Return the [x, y] coordinate for the center point of the cell that contains the specified text.  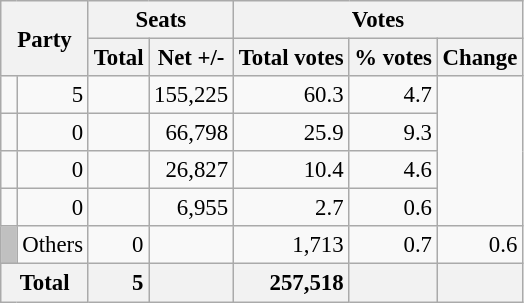
155,225 [192, 95]
257,518 [290, 283]
% votes [393, 58]
6,955 [192, 208]
26,827 [192, 170]
1,713 [290, 245]
60.3 [290, 95]
Votes [378, 20]
10.4 [290, 170]
Net +/- [192, 58]
Change [480, 58]
Others [52, 245]
4.7 [393, 95]
4.6 [393, 170]
Party [45, 38]
9.3 [393, 133]
0.7 [393, 245]
66,798 [192, 133]
2.7 [290, 208]
Total votes [290, 58]
Seats [160, 20]
25.9 [290, 133]
